Return (x, y) of the center of cell containing provided text 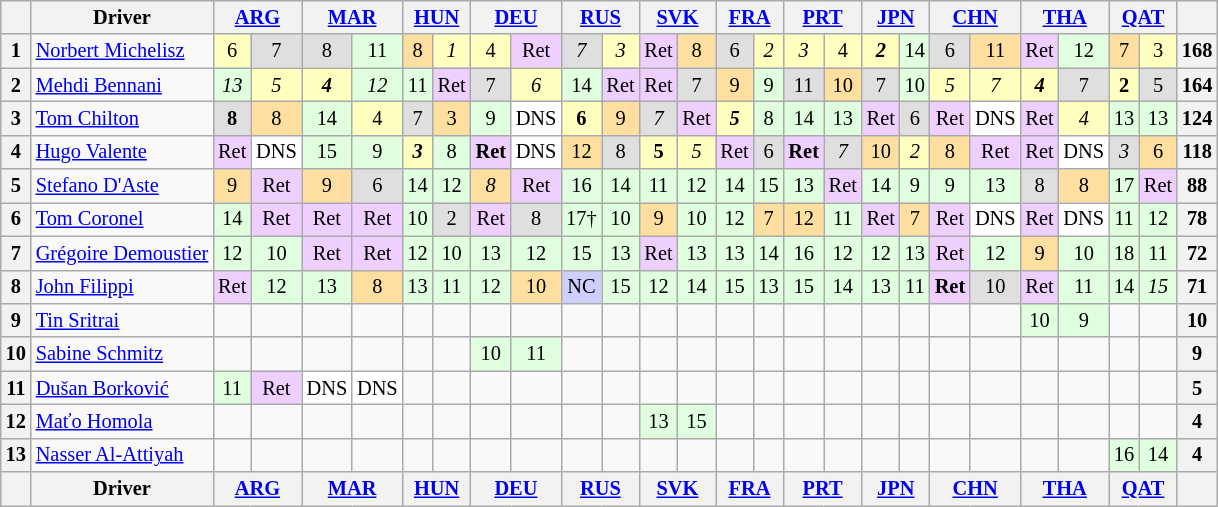
124 (1197, 118)
164 (1197, 85)
Tin Sritrai (122, 320)
Sabine Schmitz (122, 354)
Stefano D'Aste (122, 186)
Hugo Valente (122, 152)
Norbert Michelisz (122, 51)
Tom Chilton (122, 118)
18 (1124, 253)
NC (581, 287)
78 (1197, 219)
Tom Coronel (122, 219)
88 (1197, 186)
Dušan Borković (122, 388)
17† (581, 219)
72 (1197, 253)
Maťo Homola (122, 421)
Nasser Al-Attiyah (122, 455)
168 (1197, 51)
Grégoire Demoustier (122, 253)
17 (1124, 186)
71 (1197, 287)
Mehdi Bennani (122, 85)
118 (1197, 152)
John Filippi (122, 287)
